Locate the cell with the specified text and output its (X, Y) center coordinate. 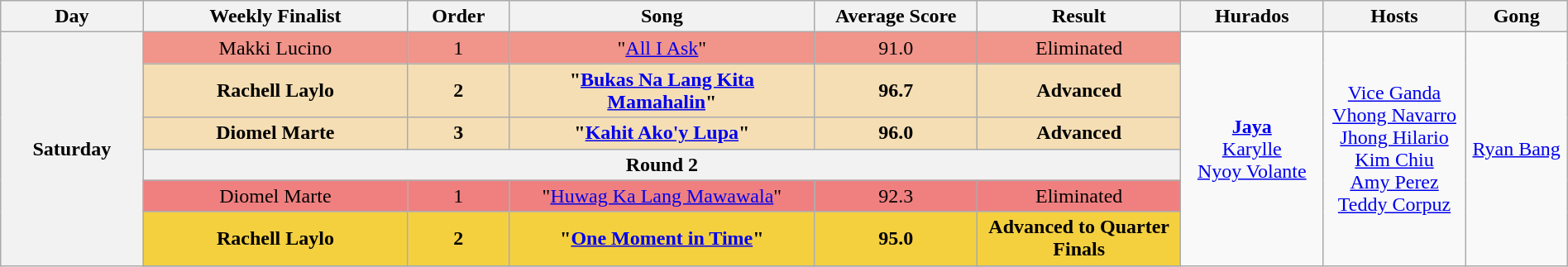
Ryan Bang (1517, 149)
Average Score (896, 17)
Makki Lucino (275, 48)
Saturday (72, 149)
Hurados (1252, 17)
Round 2 (662, 164)
"Kahit Ako'y Lupa" (662, 133)
Weekly Finalist (275, 17)
Advanced to Quarter Finals (1079, 238)
"All I Ask" (662, 48)
"One Moment in Time" (662, 238)
3 (458, 133)
92.3 (896, 196)
95.0 (896, 238)
Gong (1517, 17)
Jaya Karylle Nyoy Volante (1252, 149)
96.0 (896, 133)
Order (458, 17)
"Huwag Ka Lang Mawawala" (662, 196)
"Bukas Na Lang Kita Mamahalin" (662, 91)
Hosts (1394, 17)
Song (662, 17)
Result (1079, 17)
Day (72, 17)
96.7 (896, 91)
Vice Ganda Vhong NavarroJhong HilarioKim ChiuAmy PerezTeddy Corpuz (1394, 149)
91.0 (896, 48)
